Search for the cell housing the specified text and yield its [X, Y] center coordinate. 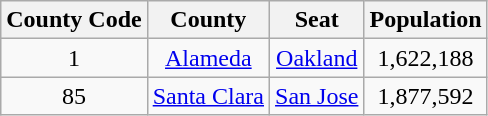
Oakland [317, 58]
Santa Clara [208, 96]
Population [426, 20]
County Code [74, 20]
1,877,592 [426, 96]
San Jose [317, 96]
County [208, 20]
85 [74, 96]
Alameda [208, 58]
1,622,188 [426, 58]
Seat [317, 20]
1 [74, 58]
